Pinpoint the cell where the given text exists, returning its [X, Y] midpoint coordinate. 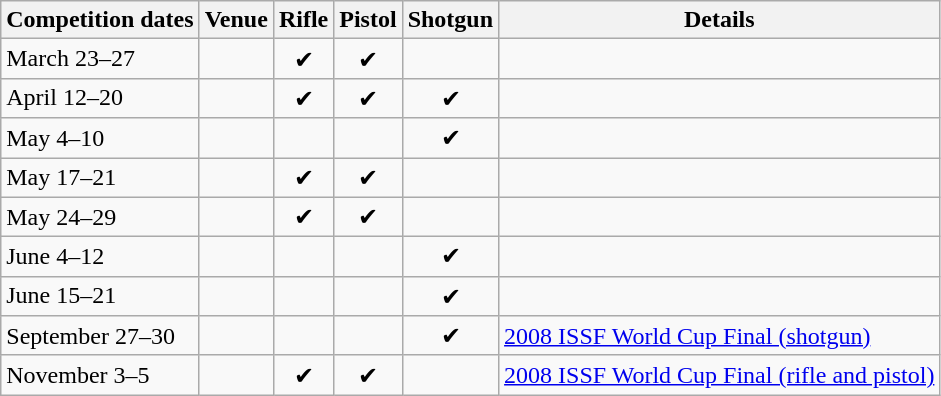
April 12–20 [100, 98]
September 27–30 [100, 336]
June 15–21 [100, 296]
March 23–27 [100, 59]
Details [720, 20]
November 3–5 [100, 375]
Shotgun [450, 20]
Pistol [368, 20]
May 17–21 [100, 178]
2008 ISSF World Cup Final (rifle and pistol) [720, 375]
Venue [236, 20]
Competition dates [100, 20]
2008 ISSF World Cup Final (shotgun) [720, 336]
June 4–12 [100, 257]
May 24–29 [100, 217]
May 4–10 [100, 138]
Rifle [303, 20]
